Scan for the cell matching the given text and deliver its [X, Y] coordinate at center. 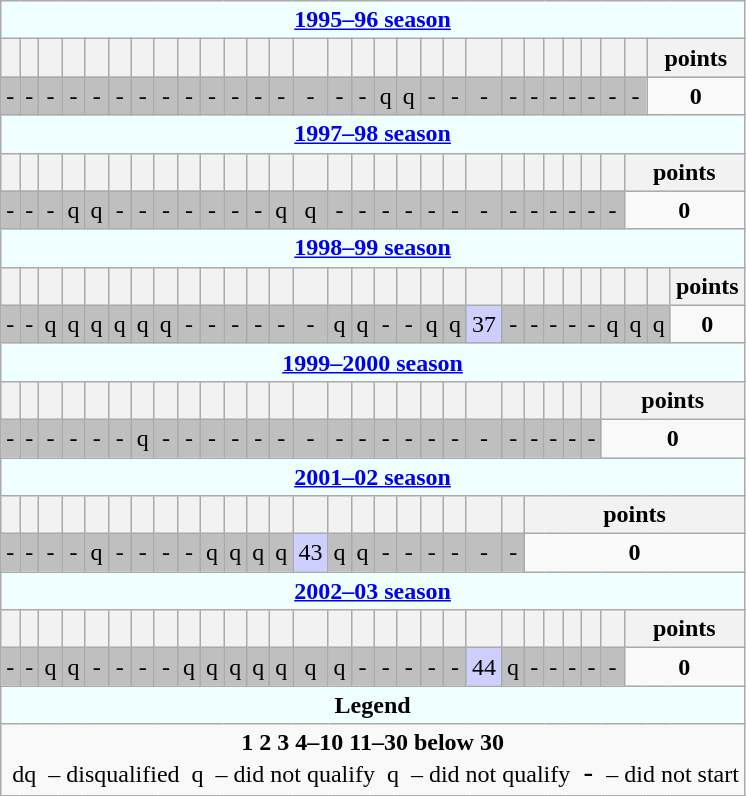
1997–98 season [373, 134]
1995–96 season [373, 20]
44 [484, 667]
43 [310, 553]
37 [484, 324]
1998–99 season [373, 248]
Legend [373, 705]
1999–2000 season [373, 362]
2001–02 season [373, 477]
1 2 3 4–10 11–30 below 30 dq – disqualified q – did not qualify q – did not qualify - – did not start [373, 760]
2002–03 season [373, 591]
